Identify which cell holds the provided text, then report its [x, y] central coordinate. 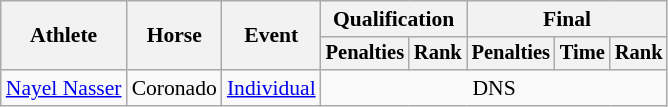
Event [272, 36]
Individual [272, 88]
Final [568, 19]
Qualification [394, 19]
Athlete [64, 36]
DNS [494, 88]
Coronado [174, 88]
Nayel Nasser [64, 88]
Time [582, 54]
Horse [174, 36]
